Extract the (X, Y) coordinate from the center of the cell holding the provided text.  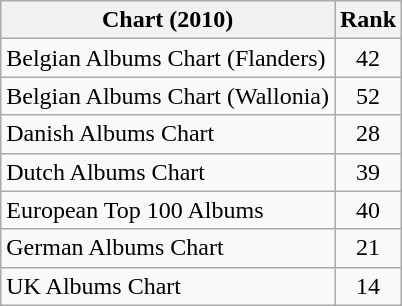
Belgian Albums Chart (Flanders) (168, 58)
39 (368, 172)
Dutch Albums Chart (168, 172)
Chart (2010) (168, 20)
21 (368, 248)
European Top 100 Albums (168, 210)
German Albums Chart (168, 248)
Belgian Albums Chart (Wallonia) (168, 96)
28 (368, 134)
52 (368, 96)
UK Albums Chart (168, 286)
Rank (368, 20)
Danish Albums Chart (168, 134)
40 (368, 210)
14 (368, 286)
42 (368, 58)
